Return (X, Y) of the center of cell containing provided text 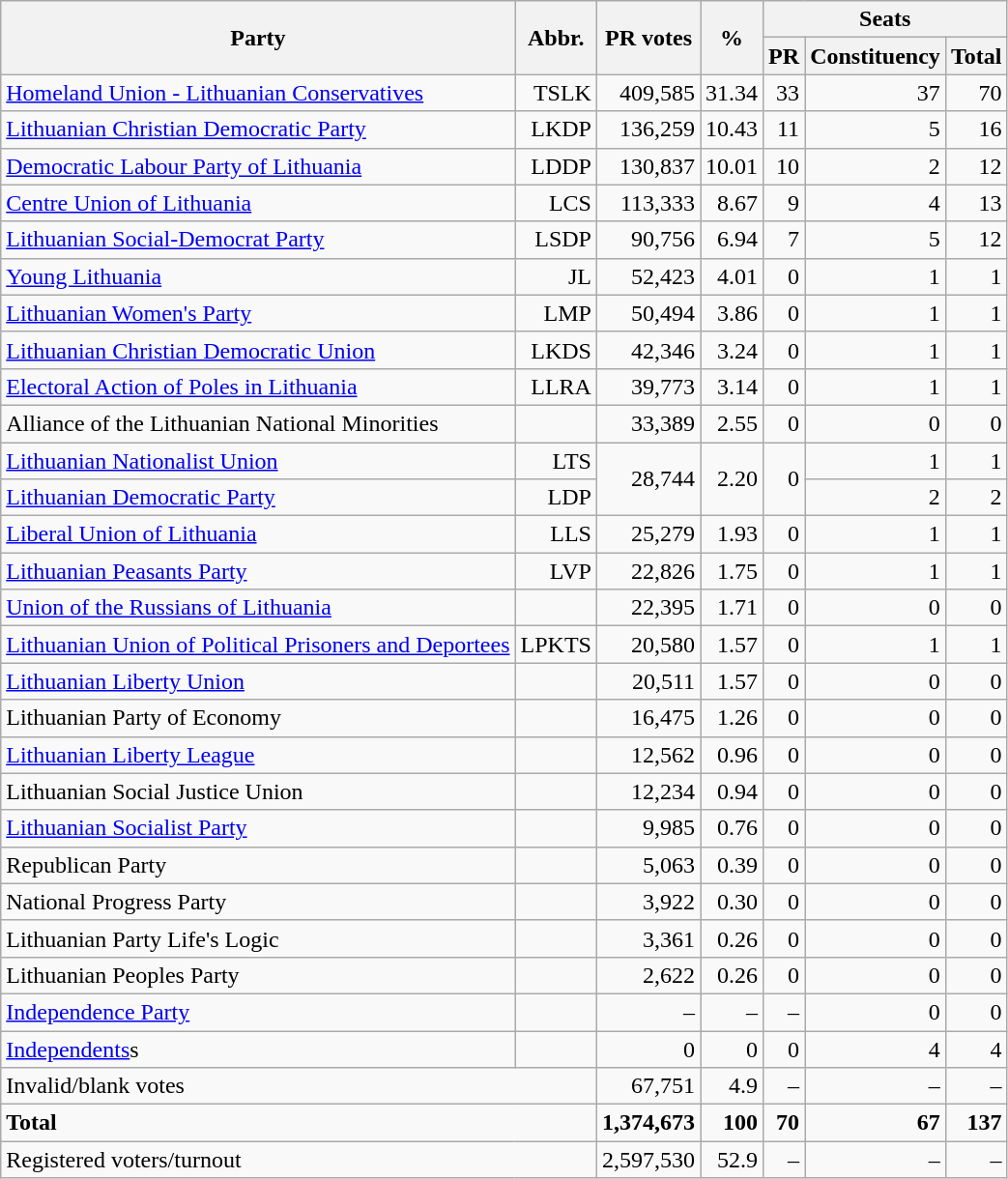
0.76 (733, 828)
Lithuanian Christian Democratic Party (258, 129)
Lithuanian Liberty Union (258, 681)
137 (976, 1123)
130,837 (648, 166)
Constituency (876, 56)
1.93 (733, 534)
2,597,530 (648, 1160)
13 (976, 203)
Lithuanian Democratic Party (258, 498)
5,063 (648, 865)
1,374,673 (648, 1123)
10.43 (733, 129)
Young Lithuania (258, 276)
Lithuanian Peoples Party (258, 975)
52.9 (733, 1160)
67,751 (648, 1086)
LSDP (556, 240)
100 (733, 1123)
% (733, 38)
9 (785, 203)
0.96 (733, 755)
Union of the Russians of Lithuania (258, 608)
10 (785, 166)
Lithuanian Party of Economy (258, 718)
409,585 (648, 93)
31.34 (733, 93)
Independentss (258, 1049)
2.20 (733, 479)
0.30 (733, 902)
Lithuanian Socialist Party (258, 828)
22,395 (648, 608)
1.71 (733, 608)
52,423 (648, 276)
9,985 (648, 828)
33 (785, 93)
20,511 (648, 681)
16,475 (648, 718)
JL (556, 276)
LKDP (556, 129)
22,826 (648, 571)
1.75 (733, 571)
39,773 (648, 387)
LKDS (556, 350)
113,333 (648, 203)
3.86 (733, 313)
Seats (885, 19)
2.55 (733, 423)
Independence Party (258, 1012)
28,744 (648, 479)
50,494 (648, 313)
Lithuanian Party Life's Logic (258, 938)
37 (876, 93)
LLS (556, 534)
0.39 (733, 865)
6.94 (733, 240)
136,259 (648, 129)
3.14 (733, 387)
LDP (556, 498)
LMP (556, 313)
Lithuanian Social Justice Union (258, 791)
7 (785, 240)
Lithuanian Union of Political Prisoners and Deportees (258, 645)
Republican Party (258, 865)
TSLK (556, 93)
PR (785, 56)
Lithuanian Peasants Party (258, 571)
11 (785, 129)
8.67 (733, 203)
90,756 (648, 240)
3,361 (648, 938)
10.01 (733, 166)
Registered voters/turnout (300, 1160)
Homeland Union - Lithuanian Conservatives (258, 93)
LLRA (556, 387)
42,346 (648, 350)
Lithuanian Women's Party (258, 313)
3,922 (648, 902)
67 (876, 1123)
4.9 (733, 1086)
Liberal Union of Lithuania (258, 534)
Alliance of the Lithuanian National Minorities (258, 423)
LVP (556, 571)
3.24 (733, 350)
LPKTS (556, 645)
25,279 (648, 534)
LDDP (556, 166)
12,234 (648, 791)
1.26 (733, 718)
20,580 (648, 645)
Lithuanian Nationalist Union (258, 461)
Lithuanian Liberty League (258, 755)
PR votes (648, 38)
Centre Union of Lithuania (258, 203)
Invalid/blank votes (300, 1086)
LCS (556, 203)
National Progress Party (258, 902)
Abbr. (556, 38)
LTS (556, 461)
Democratic Labour Party of Lithuania (258, 166)
Lithuanian Social-Democrat Party (258, 240)
Lithuanian Christian Democratic Union (258, 350)
0.94 (733, 791)
Party (258, 38)
33,389 (648, 423)
16 (976, 129)
2,622 (648, 975)
Electoral Action of Poles in Lithuania (258, 387)
12,562 (648, 755)
4.01 (733, 276)
